Find where the given text appears and provide that cell's center as (x, y) coordinate. 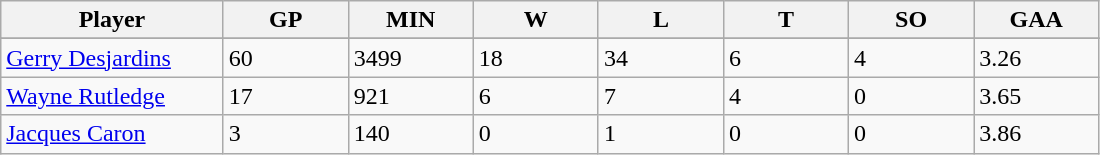
Gerry Desjardins (112, 58)
3.65 (1036, 96)
18 (536, 58)
Wayne Rutledge (112, 96)
17 (286, 96)
Player (112, 20)
3.26 (1036, 58)
1 (660, 134)
SO (912, 20)
3 (286, 134)
140 (410, 134)
7 (660, 96)
921 (410, 96)
T (786, 20)
GP (286, 20)
GAA (1036, 20)
3.86 (1036, 134)
MIN (410, 20)
L (660, 20)
Jacques Caron (112, 134)
W (536, 20)
3499 (410, 58)
60 (286, 58)
34 (660, 58)
